Provide the [x, y] coordinate of the cell's center where the given text is located.  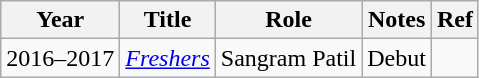
Ref [454, 20]
Title [168, 20]
Year [60, 20]
2016–2017 [60, 58]
Role [288, 20]
Sangram Patil [288, 58]
Freshers [168, 58]
Notes [397, 20]
Debut [397, 58]
